Capture the cell that displays the provided text and extract its [X, Y] central coordinate. 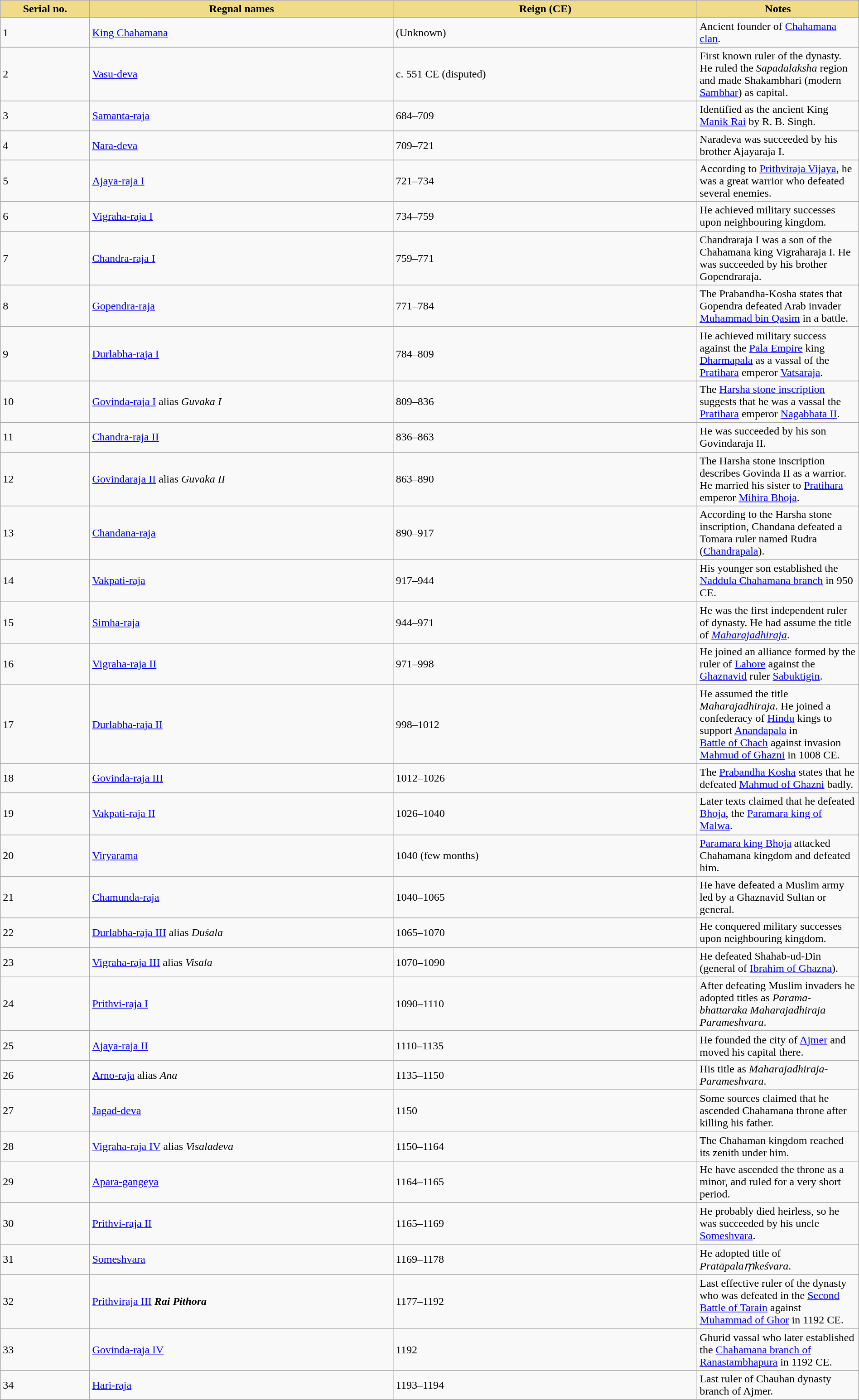
First known ruler of the dynasty. He ruled the Sapadalaksha region and made Shakambhari (modern Sambhar) as capital. [778, 74]
917–944 [545, 581]
1 [45, 33]
21 [45, 897]
Vakpati-raja [241, 581]
He achieved military success against the Pala Empire king Dharmapala as a vassal of the Pratihara emperor Vatsaraja. [778, 353]
7 [45, 258]
Nara-deva [241, 145]
30 [45, 1224]
5 [45, 181]
721–734 [545, 181]
The Chahaman kingdom reached its zenith under him. [778, 1146]
He joined an alliance formed by the ruler of Lahore against the Ghaznavid ruler Sabuktigin. [778, 664]
Prithviraja III Rai Pithora [241, 1301]
20 [45, 855]
(Unknown) [545, 33]
1090–1110 [545, 1004]
Identified as the ancient King Manik Rai by R. B. Singh. [778, 116]
Last effective ruler of the dynasty who was defeated in the Second Battle of Tarain against Muhammad of Ghor in 1192 CE. [778, 1301]
1065–1070 [545, 932]
Jagad-deva [241, 1110]
17 [45, 724]
1026–1040 [545, 814]
709–721 [545, 145]
The Prabandha-Kosha states that Gopendra defeated Arab invader Muhammad bin Qasim in a battle. [778, 306]
29 [45, 1182]
Simha-raja [241, 623]
He was the first independent ruler of dynasty. He had assume the title of Maharajadhiraja. [778, 623]
He have defeated a Muslim army led by a Ghaznavid Sultan or general. [778, 897]
890–917 [545, 533]
684–709 [545, 116]
Serial no. [45, 9]
Some sources claimed that he ascended Chahamana throne after killing his father. [778, 1110]
Vigraha-raja III alias Visala [241, 962]
11 [45, 437]
998–1012 [545, 724]
Regnal names [241, 9]
1135–1150 [545, 1075]
2 [45, 74]
King Chahamana [241, 33]
8 [45, 306]
1040–1065 [545, 897]
Chandra-raja I [241, 258]
1169–1178 [545, 1260]
34 [45, 1385]
771–784 [545, 306]
c. 551 CE (disputed) [545, 74]
Prithvi-raja I [241, 1004]
Durlabha-raja II [241, 724]
His title as Maharajadhiraja-Parameshvara. [778, 1075]
32 [45, 1301]
1110–1135 [545, 1046]
16 [45, 664]
The Harsha stone inscription describes Govinda II as a warrior. He married his sister to Pratihara emperor Mihira Bhoja. [778, 479]
Chamunda-raja [241, 897]
9 [45, 353]
He founded the city of Ajmer and moved his capital there. [778, 1046]
13 [45, 533]
Ancient founder of Chahamana clan. [778, 33]
31 [45, 1260]
22 [45, 932]
Vigraha-raja IV alias Visaladeva [241, 1146]
14 [45, 581]
He adopted title of Pratāpalaṃkeśvara. [778, 1260]
Chandana-raja [241, 533]
734–759 [545, 217]
Ajaya-raja I [241, 181]
Vakpati-raja II [241, 814]
Ghurid vassal who later established the Chahamana branch of Ranastambhapura in 1192 CE. [778, 1349]
Govinda-raja IV [241, 1349]
Later texts claimed that he defeated Bhoja, the Paramara king of Malwa. [778, 814]
He was succeeded by his son Govindaraja II. [778, 437]
33 [45, 1349]
Hari-raja [241, 1385]
23 [45, 962]
The Harsha stone inscription suggests that he was a vassal the Pratihara emperor Nagabhata II. [778, 401]
759–771 [545, 258]
26 [45, 1075]
Vasu-deva [241, 74]
Chandra-raja II [241, 437]
After defeating Muslim invaders he adopted titles as Parama-bhattaraka Maharajadhiraja Parameshvara. [778, 1004]
Gopendra-raja [241, 306]
Notes [778, 9]
836–863 [545, 437]
19 [45, 814]
27 [45, 1110]
10 [45, 401]
He defeated Shahab-ud-Din (general of Ibrahim of Ghazna). [778, 962]
1177–1192 [545, 1301]
Paramara king Bhoja attacked Chahamana kingdom and defeated him. [778, 855]
12 [45, 479]
944–971 [545, 623]
1165–1169 [545, 1224]
1164–1165 [545, 1182]
Samanta-raja [241, 116]
15 [45, 623]
1150 [545, 1110]
Prithvi-raja II [241, 1224]
784–809 [545, 353]
3 [45, 116]
Someshvara [241, 1260]
25 [45, 1046]
971–998 [545, 664]
Apara-gangeya [241, 1182]
Durlabha-raja I [241, 353]
He conquered military successes upon neighbouring kingdom. [778, 932]
Govinda-raja III [241, 778]
18 [45, 778]
The Prabandha Kosha states that he defeated Mahmud of Ghazni badly. [778, 778]
863–890 [545, 479]
6 [45, 217]
1012–1026 [545, 778]
Vigraha-raja I [241, 217]
Last ruler of Chauhan dynasty branch of Ajmer. [778, 1385]
4 [45, 145]
24 [45, 1004]
He achieved military successes upon neighbouring kingdom. [778, 217]
Durlabha-raja III alias Duśala [241, 932]
Viryarama [241, 855]
28 [45, 1146]
He probably died heirless, so he was succeeded by his uncle Someshvara. [778, 1224]
Chandraraja I was a son of the Chahamana king Vigraharaja I. He was succeeded by his brother Gopendraraja. [778, 258]
Vigraha-raja II [241, 664]
1192 [545, 1349]
1070–1090 [545, 962]
809–836 [545, 401]
Arno-raja alias Ana [241, 1075]
Govindaraja II alias Guvaka II [241, 479]
Reign (CE) [545, 9]
1193–1194 [545, 1385]
1150–1164 [545, 1146]
According to Prithviraja Vijaya, he was a great warrior who defeated several enemies. [778, 181]
His younger son established the Naddula Chahamana branch in 950 CE. [778, 581]
Govinda-raja I alias Guvaka I [241, 401]
1040 (few months) [545, 855]
Ajaya-raja II [241, 1046]
Naradeva was succeeded by his brother Ajayaraja I. [778, 145]
He have ascended the throne as a minor, and ruled for a very short period. [778, 1182]
According to the Harsha stone inscription, Chandana defeated a Tomara ruler named Rudra(Chandrapala). [778, 533]
